Return (X, Y) of the center of cell containing provided text 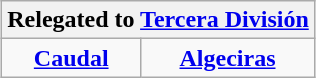
Algeciras (228, 58)
Relegated to Tercera División (158, 20)
Caudal (72, 58)
